Detect which cell encompasses the target text, then output its (x, y) center coordinate. 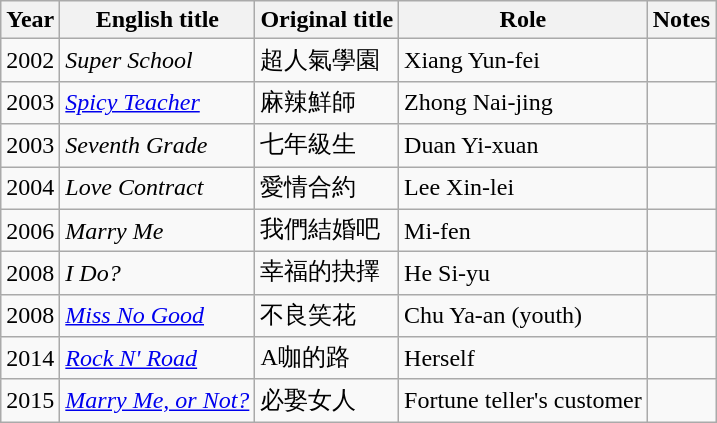
Chu Ya-an (youth) (524, 316)
Seventh Grade (158, 146)
Role (524, 20)
Herself (524, 358)
2006 (30, 230)
Mi-fen (524, 230)
Zhong Nai-jing (524, 102)
超人氣學園 (327, 60)
幸福的抉擇 (327, 274)
Lee Xin-lei (524, 188)
He Si-yu (524, 274)
Original title (327, 20)
Spicy Teacher (158, 102)
Miss No Good (158, 316)
Marry Me (158, 230)
2004 (30, 188)
Duan Yi-xuan (524, 146)
Rock N' Road (158, 358)
2002 (30, 60)
2015 (30, 400)
2014 (30, 358)
不良笑花 (327, 316)
Notes (681, 20)
七年級生 (327, 146)
English title (158, 20)
麻辣鮮師 (327, 102)
Xiang Yun-fei (524, 60)
愛情合約 (327, 188)
Super School (158, 60)
A咖的路 (327, 358)
我們結婚吧 (327, 230)
Year (30, 20)
I Do? (158, 274)
Marry Me, or Not? (158, 400)
Love Contract (158, 188)
Fortune teller's customer (524, 400)
必娶女人 (327, 400)
